Locate the cell with the specified text and output its [X, Y] center coordinate. 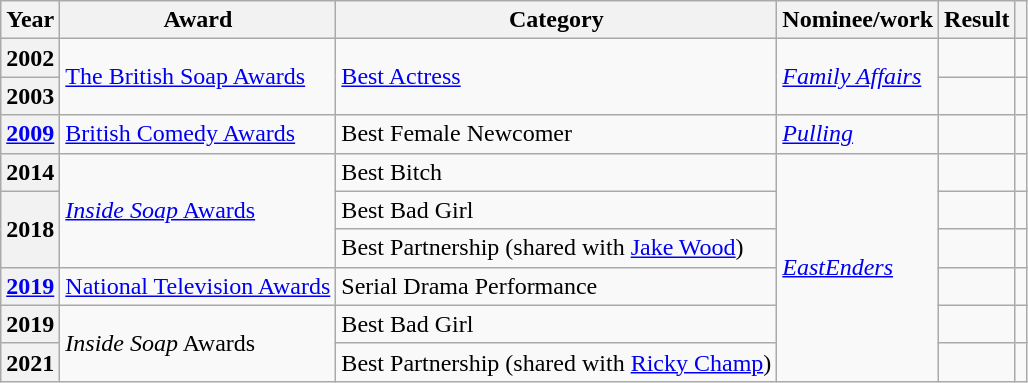
Award [198, 20]
Best Actress [556, 77]
National Television Awards [198, 286]
Nominee/work [858, 20]
EastEnders [858, 267]
Year [30, 20]
2009 [30, 134]
Best Partnership (shared with Ricky Champ) [556, 362]
2014 [30, 172]
Family Affairs [858, 77]
2002 [30, 58]
British Comedy Awards [198, 134]
The British Soap Awards [198, 77]
2003 [30, 96]
Best Female Newcomer [556, 134]
Result [977, 20]
Pulling [858, 134]
2021 [30, 362]
2018 [30, 229]
Best Bitch [556, 172]
Best Partnership (shared with Jake Wood) [556, 248]
Serial Drama Performance [556, 286]
Category [556, 20]
